Search for the cell housing the specified text and yield its (x, y) center coordinate. 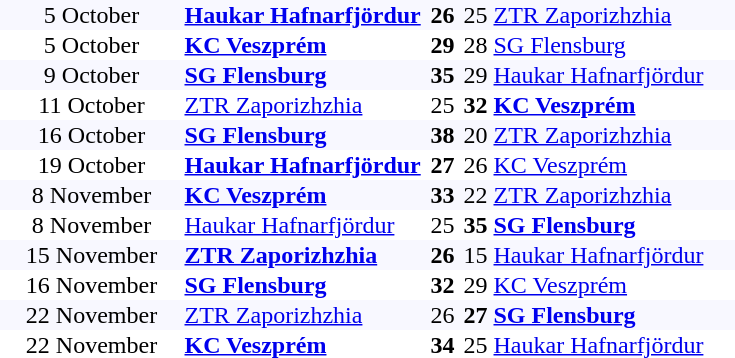
16 October (92, 135)
20 (476, 135)
16 November (92, 285)
9 October (92, 75)
22 (476, 195)
15 November (92, 255)
19 October (92, 165)
38 (442, 135)
11 October (92, 105)
28 (476, 45)
22 November (92, 315)
15 (476, 255)
33 (442, 195)
